Find where the given text appears and provide that cell's center as (x, y) coordinate. 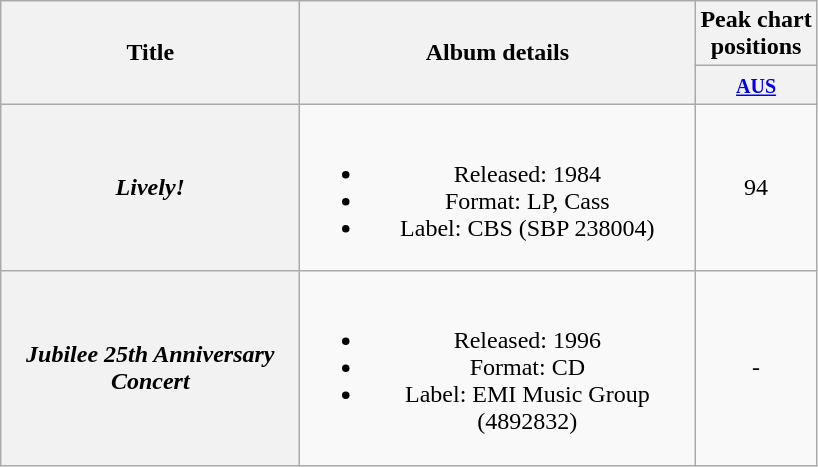
Album details (498, 52)
Title (150, 52)
AUS (756, 85)
Lively! (150, 188)
Released: 1984Format: LP, CassLabel: CBS (SBP 238004) (498, 188)
94 (756, 188)
- (756, 368)
Released: 1996Format: CDLabel: EMI Music Group (4892832) (498, 368)
Peak chartpositions (756, 34)
Jubilee 25th Anniversary Concert (150, 368)
